Scan for the cell matching the given text and deliver its [x, y] coordinate at center. 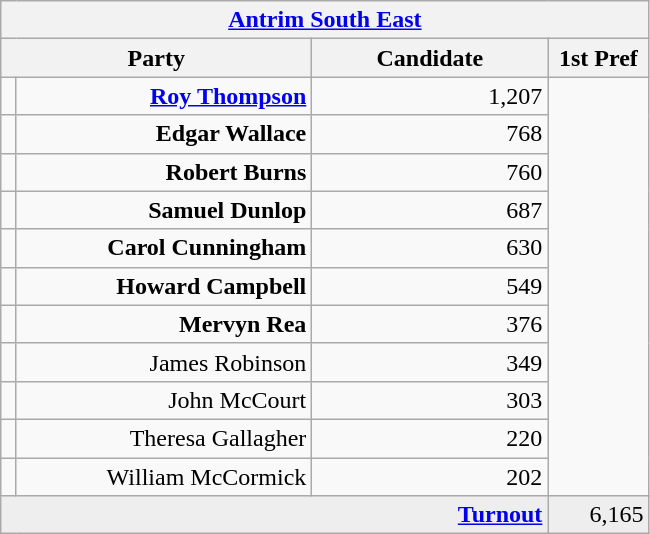
Edgar Wallace [164, 134]
Antrim South East [325, 20]
549 [430, 286]
Turnout [274, 515]
687 [430, 210]
Mervyn Rea [164, 324]
1st Pref [598, 58]
303 [430, 400]
220 [430, 438]
760 [430, 172]
Theresa Gallagher [164, 438]
Samuel Dunlop [164, 210]
Howard Campbell [164, 286]
Roy Thompson [164, 96]
Party [156, 58]
Carol Cunningham [164, 248]
202 [430, 477]
Robert Burns [164, 172]
John McCourt [164, 400]
6,165 [598, 515]
768 [430, 134]
630 [430, 248]
James Robinson [164, 362]
William McCormick [164, 477]
1,207 [430, 96]
349 [430, 362]
Candidate [430, 58]
376 [430, 324]
